Identify which cell holds the provided text, then report its (x, y) central coordinate. 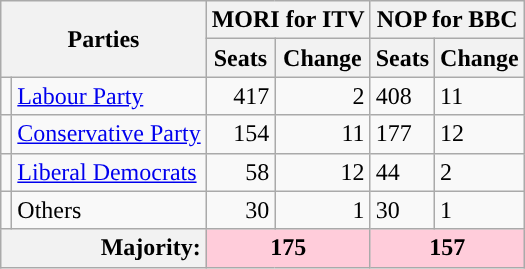
Parties (104, 39)
44 (402, 172)
Majority: (104, 248)
MORI for ITV (288, 20)
Others (109, 210)
Labour Party (109, 96)
Conservative Party (109, 134)
NOP for BBC (447, 20)
157 (447, 248)
Liberal Democrats (109, 172)
177 (402, 134)
408 (402, 96)
417 (240, 96)
154 (240, 134)
175 (288, 248)
58 (240, 172)
